Pinpoint the cell where the given text exists, returning its [X, Y] midpoint coordinate. 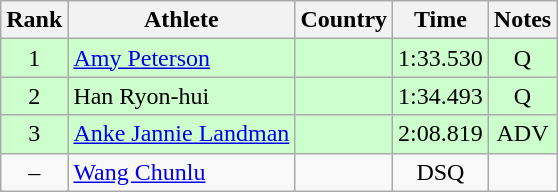
Anke Jannie Landman [182, 134]
Han Ryon-hui [182, 96]
1 [34, 58]
Time [441, 20]
Athlete [182, 20]
Wang Chunlu [182, 172]
Country [344, 20]
1:33.530 [441, 58]
2:08.819 [441, 134]
1:34.493 [441, 96]
Amy Peterson [182, 58]
3 [34, 134]
2 [34, 96]
ADV [522, 134]
DSQ [441, 172]
Notes [522, 20]
Rank [34, 20]
– [34, 172]
